Provide the [x, y] coordinate of the cell's center where the given text is located.  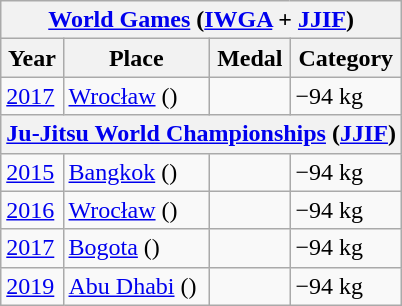
Medal [250, 58]
Abu Dhabi () [136, 286]
2016 [32, 210]
Category [346, 58]
2015 [32, 172]
Bangkok () [136, 172]
Place [136, 58]
World Games (IWGA + JJIF) [202, 20]
2019 [32, 286]
Year [32, 58]
Bogota () [136, 248]
Ju-Jitsu World Championships (JJIF) [202, 134]
